Extract the [X, Y] coordinate from the center of the cell holding the provided text.  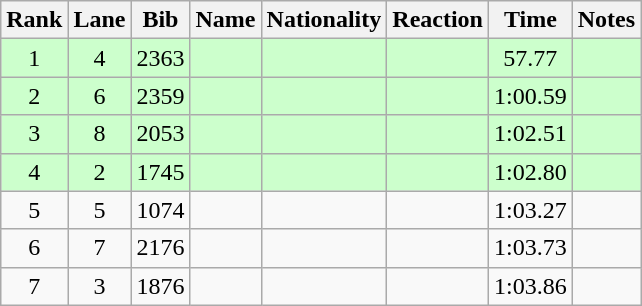
Notes [606, 20]
Name [226, 20]
Rank [34, 20]
1:02.51 [530, 134]
1074 [160, 210]
Nationality [324, 20]
2053 [160, 134]
Time [530, 20]
1 [34, 58]
1:03.86 [530, 286]
Bib [160, 20]
1745 [160, 172]
2176 [160, 248]
Reaction [438, 20]
1:02.80 [530, 172]
2359 [160, 96]
57.77 [530, 58]
1:03.73 [530, 248]
Lane [100, 20]
1:03.27 [530, 210]
1:00.59 [530, 96]
1876 [160, 286]
2363 [160, 58]
8 [100, 134]
